For the text-containing cell, return its midpoint in (x, y) coordinate format. 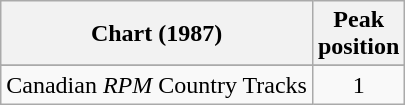
Canadian RPM Country Tracks (157, 85)
Chart (1987) (157, 34)
Peakposition (358, 34)
1 (358, 85)
